Return the [x, y] coordinate for the center point of the cell that contains the specified text.  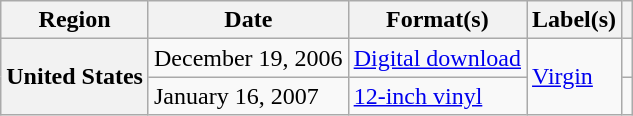
Format(s) [437, 20]
Label(s) [574, 20]
United States [75, 77]
January 16, 2007 [248, 96]
Region [75, 20]
Virgin [574, 77]
Date [248, 20]
December 19, 2006 [248, 58]
Digital download [437, 58]
12-inch vinyl [437, 96]
